Pinpoint the cell where the given text exists, returning its (X, Y) midpoint coordinate. 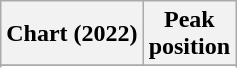
Chart (2022) (72, 34)
Peakposition (189, 34)
